Output the [x, y] coordinate of the center of the cell containing the given text.  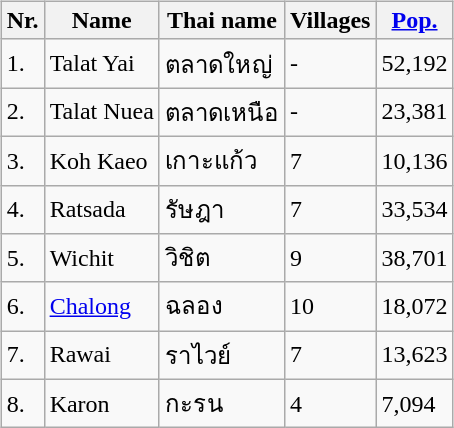
Koh Kaeo [102, 160]
38,701 [414, 258]
2. [22, 112]
23,381 [414, 112]
8. [22, 404]
ฉลอง [222, 306]
กะรน [222, 404]
18,072 [414, 306]
33,534 [414, 210]
รัษฎา [222, 210]
Villages [330, 20]
Wichit [102, 258]
วิชิต [222, 258]
3. [22, 160]
7. [22, 356]
Name [102, 20]
Pop. [414, 20]
52,192 [414, 64]
Karon [102, 404]
7,094 [414, 404]
Thai name [222, 20]
6. [22, 306]
Talat Yai [102, 64]
Rawai [102, 356]
Talat Nuea [102, 112]
Chalong [102, 306]
ตลาดใหญ่ [222, 64]
Ratsada [102, 210]
10 [330, 306]
1. [22, 64]
ราไวย์ [222, 356]
5. [22, 258]
13,623 [414, 356]
4. [22, 210]
ตลาดเหนือ [222, 112]
4 [330, 404]
10,136 [414, 160]
Nr. [22, 20]
9 [330, 258]
เกาะแก้ว [222, 160]
